Output the [x, y] coordinate of the center of the cell containing the given text.  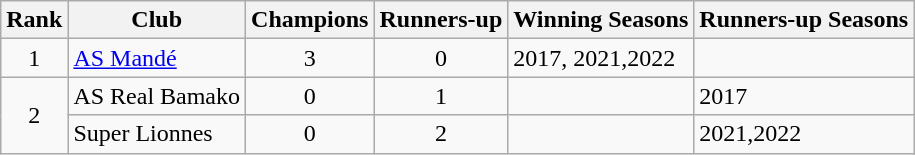
2017, 2021,2022 [601, 58]
2021,2022 [804, 134]
Runners-up [441, 20]
3 [310, 58]
2017 [804, 96]
AS Real Bamako [157, 96]
AS Mandé [157, 58]
Super Lionnes [157, 134]
Runners-up Seasons [804, 20]
Rank [34, 20]
Club [157, 20]
Champions [310, 20]
Winning Seasons [601, 20]
